Identify which cell holds the provided text, then report its (X, Y) central coordinate. 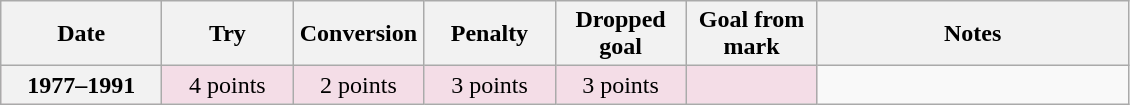
Dropped goal (620, 34)
Try (228, 34)
Penalty (490, 34)
2 points (358, 85)
Conversion (358, 34)
4 points (228, 85)
Notes (972, 34)
1977–1991 (82, 85)
Goal from mark (752, 34)
Date (82, 34)
